Capture the cell that displays the provided text and extract its [x, y] central coordinate. 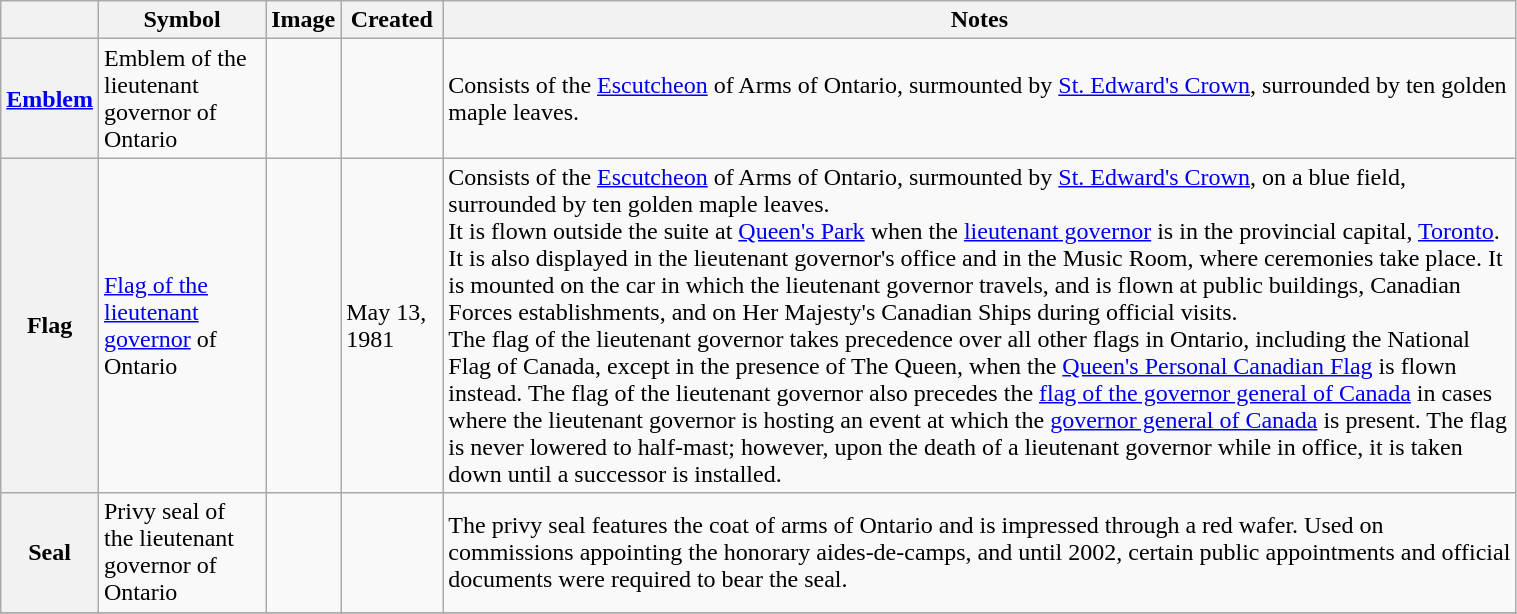
Privy seal of the lieutenant governor of Ontario [182, 552]
Flag [50, 326]
Emblem of the lieutenant governor of Ontario [182, 98]
Flag of the lieutenant governor of Ontario [182, 326]
Image [304, 20]
May 13, 1981 [392, 326]
Consists of the Escutcheon of Arms of Ontario, surmounted by St. Edward's Crown, surrounded by ten golden maple leaves. [980, 98]
Notes [980, 20]
Created [392, 20]
Seal [50, 552]
Symbol [182, 20]
Emblem [50, 98]
